Return the (x, y) coordinate for the center point of the cell that contains the specified text.  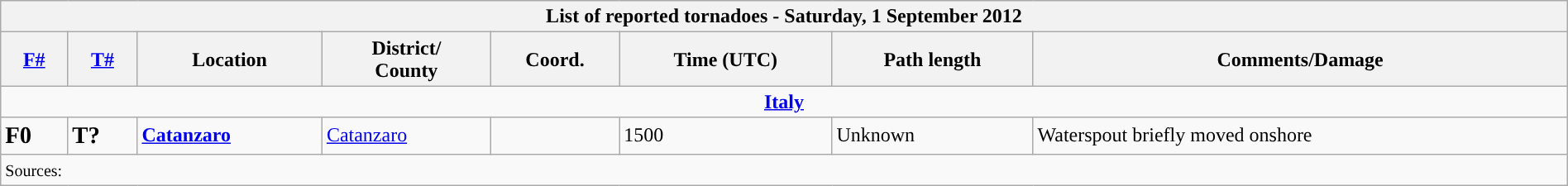
T? (103, 136)
Comments/Damage (1300, 60)
Time (UTC) (726, 60)
District/County (406, 60)
List of reported tornadoes - Saturday, 1 September 2012 (784, 17)
Unknown (933, 136)
T# (103, 60)
F0 (35, 136)
1500 (726, 136)
Location (230, 60)
Path length (933, 60)
F# (35, 60)
Coord. (554, 60)
Waterspout briefly moved onshore (1300, 136)
Italy (784, 102)
Sources: (784, 169)
